Identify which cell holds the provided text, then report its (X, Y) central coordinate. 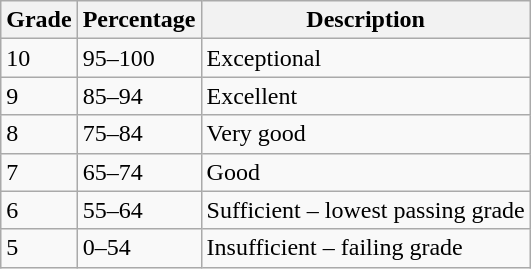
Grade (39, 20)
65–74 (139, 172)
5 (39, 248)
8 (39, 134)
Good (366, 172)
Sufficient – lowest passing grade (366, 210)
85–94 (139, 96)
6 (39, 210)
75–84 (139, 134)
95–100 (139, 58)
Percentage (139, 20)
Insufficient – failing grade (366, 248)
Very good (366, 134)
Excellent (366, 96)
55–64 (139, 210)
0–54 (139, 248)
9 (39, 96)
Exceptional (366, 58)
Description (366, 20)
7 (39, 172)
10 (39, 58)
